Extract the [X, Y] coordinate from the center of the cell holding the provided text.  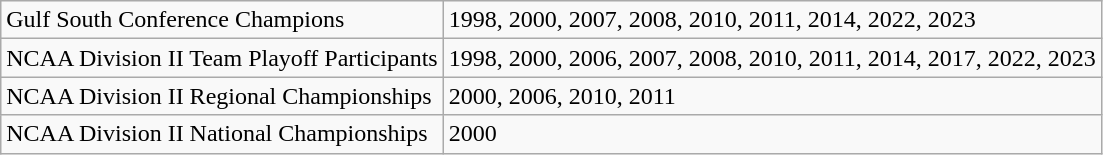
1998, 2000, 2007, 2008, 2010, 2011, 2014, 2022, 2023 [772, 20]
Gulf South Conference Champions [222, 20]
NCAA Division II National Championships [222, 134]
2000 [772, 134]
NCAA Division II Regional Championships [222, 96]
1998, 2000, 2006, 2007, 2008, 2010, 2011, 2014, 2017, 2022, 2023 [772, 58]
2000, 2006, 2010, 2011 [772, 96]
NCAA Division II Team Playoff Participants [222, 58]
